Search for the cell housing the specified text and yield its [X, Y] center coordinate. 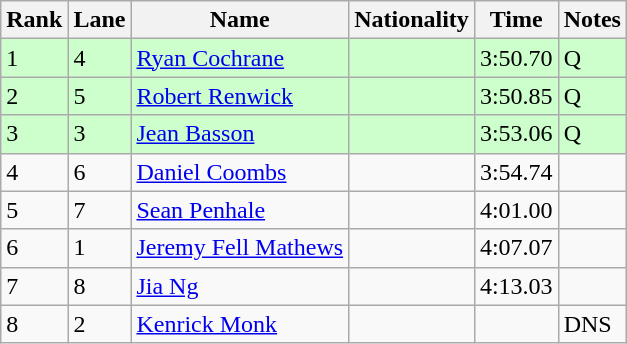
Name [240, 20]
Robert Renwick [240, 96]
Kenrick Monk [240, 324]
Rank [34, 20]
Jia Ng [240, 286]
Lane [100, 20]
4:01.00 [516, 210]
Jean Basson [240, 134]
4:07.07 [516, 248]
3:54.74 [516, 172]
4:13.03 [516, 286]
3:53.06 [516, 134]
Daniel Coombs [240, 172]
DNS [592, 324]
Notes [592, 20]
Nationality [412, 20]
Ryan Cochrane [240, 58]
Jeremy Fell Mathews [240, 248]
Sean Penhale [240, 210]
3:50.85 [516, 96]
3:50.70 [516, 58]
Time [516, 20]
